Determine the (x, y) coordinate at the center of the cell enclosing the given text.  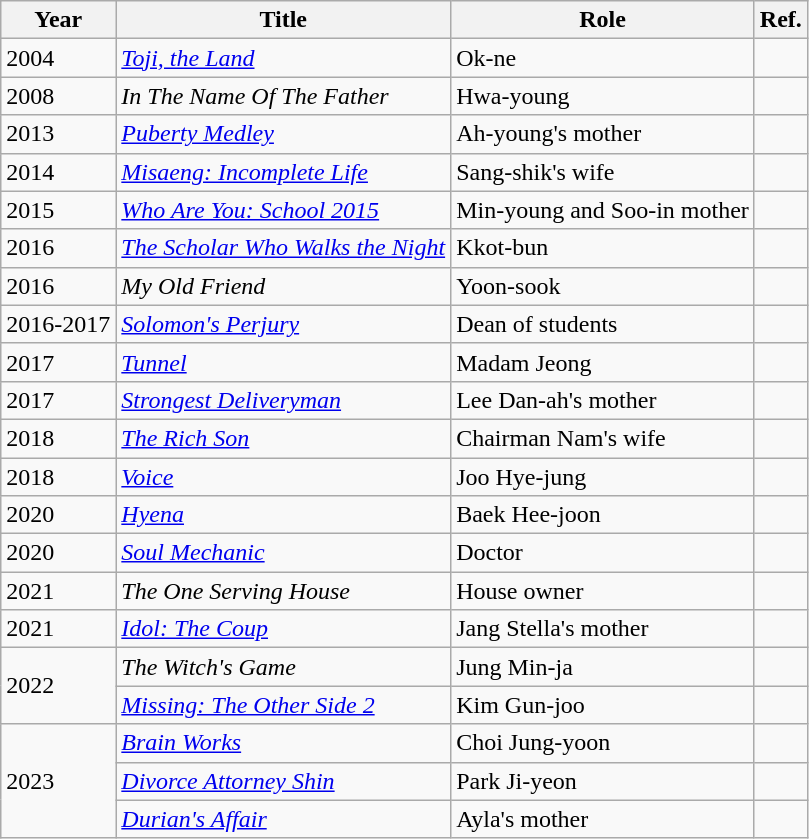
Park Ji-yeon (603, 781)
The Witch's Game (284, 667)
Ok-ne (603, 58)
Strongest Deliveryman (284, 400)
2004 (58, 58)
Toji, the Land (284, 58)
Soul Mechanic (284, 553)
Kkot-bun (603, 248)
My Old Friend (284, 286)
Puberty Medley (284, 134)
2014 (58, 172)
2022 (58, 686)
Missing: The Other Side 2 (284, 705)
2023 (58, 781)
Year (58, 20)
Hyena (284, 515)
Jung Min-ja (603, 667)
Dean of students (603, 324)
2015 (58, 210)
Yoon-sook (603, 286)
Tunnel (284, 362)
Joo Hye-jung (603, 477)
The One Serving House (284, 591)
2008 (58, 96)
Baek Hee-joon (603, 515)
Divorce Attorney Shin (284, 781)
House owner (603, 591)
Madam Jeong (603, 362)
2013 (58, 134)
Kim Gun-joo (603, 705)
Hwa-young (603, 96)
Role (603, 20)
Min-young and Soo-in mother (603, 210)
Durian's Affair (284, 819)
The Scholar Who Walks the Night (284, 248)
Lee Dan-ah's mother (603, 400)
The Rich Son (284, 438)
Misaeng: Incomplete Life (284, 172)
Chairman Nam's wife (603, 438)
Doctor (603, 553)
Title (284, 20)
Solomon's Perjury (284, 324)
Choi Jung-yoon (603, 743)
Jang Stella's mother (603, 629)
Ref. (780, 20)
Ah-young's mother (603, 134)
In The Name Of The Father (284, 96)
Sang-shik's wife (603, 172)
Idol: The Coup (284, 629)
Voice (284, 477)
Ayla's mother (603, 819)
Brain Works (284, 743)
2016-2017 (58, 324)
Who Are You: School 2015 (284, 210)
